Provide the [x, y] coordinate of the cell's center where the given text is located.  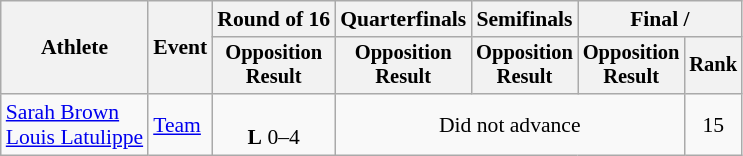
Final / [660, 19]
L 0–4 [274, 124]
Rank [713, 66]
Quarterfinals [403, 19]
Team [180, 124]
Athlete [74, 48]
Round of 16 [274, 19]
Event [180, 48]
Semifinals [524, 19]
15 [713, 124]
Did not advance [510, 124]
Sarah BrownLouis Latulippe [74, 124]
